Pinpoint the cell where the given text exists, returning its [X, Y] midpoint coordinate. 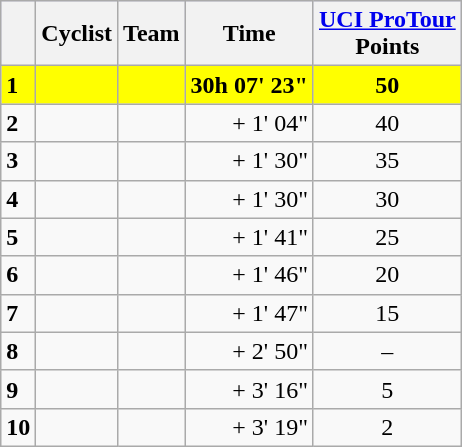
40 [387, 123]
35 [387, 161]
10 [18, 427]
7 [18, 313]
4 [18, 199]
15 [387, 313]
50 [387, 85]
– [387, 351]
+ 1' 47" [249, 313]
30 [387, 199]
+ 3' 19" [249, 427]
+ 1' 04" [249, 123]
6 [18, 275]
8 [18, 351]
+ 1' 41" [249, 237]
30h 07' 23" [249, 85]
3 [18, 161]
+ 2' 50" [249, 351]
Time [249, 34]
+ 1' 46" [249, 275]
Cyclist [77, 34]
20 [387, 275]
25 [387, 237]
9 [18, 389]
+ 3' 16" [249, 389]
UCI ProTourPoints [387, 34]
Team [152, 34]
1 [18, 85]
